For the text-containing cell, return its midpoint in [x, y] coordinate format. 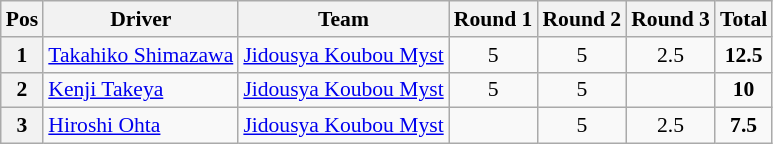
Round 1 [494, 19]
3 [22, 126]
2 [22, 90]
12.5 [744, 55]
Hiroshi Ohta [140, 126]
Round 2 [582, 19]
Takahiko Shimazawa [140, 55]
Pos [22, 19]
7.5 [744, 126]
Kenji Takeya [140, 90]
Total [744, 19]
Driver [140, 19]
10 [744, 90]
Round 3 [670, 19]
1 [22, 55]
Team [343, 19]
